Provide the (X, Y) coordinate of the cell's center where the given text is located.  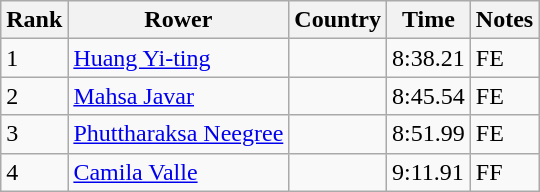
FF (504, 172)
8:51.99 (429, 134)
Rank (34, 20)
2 (34, 96)
Rower (178, 20)
Time (429, 20)
Country (338, 20)
1 (34, 58)
Huang Yi-ting (178, 58)
Notes (504, 20)
Camila Valle (178, 172)
4 (34, 172)
Phuttharaksa Neegree (178, 134)
8:45.54 (429, 96)
8:38.21 (429, 58)
9:11.91 (429, 172)
Mahsa Javar (178, 96)
3 (34, 134)
